Extract the [X, Y] coordinate from the center of the cell holding the provided text.  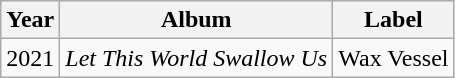
Wax Vessel [394, 58]
Label [394, 20]
Let This World Swallow Us [196, 58]
Album [196, 20]
Year [30, 20]
2021 [30, 58]
